Capture the cell that displays the provided text and extract its [x, y] central coordinate. 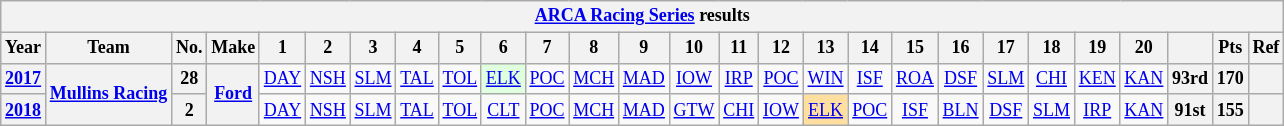
8 [594, 48]
13 [826, 48]
No. [190, 48]
10 [694, 48]
KEN [1097, 78]
155 [1230, 110]
BLN [960, 110]
20 [1144, 48]
2017 [24, 78]
ARCA Racing Series results [642, 16]
Ref [1266, 48]
11 [739, 48]
19 [1097, 48]
Mullins Racing [108, 94]
170 [1230, 78]
28 [190, 78]
CLT [503, 110]
91st [1190, 110]
6 [503, 48]
9 [644, 48]
Ford [234, 94]
17 [1006, 48]
5 [460, 48]
7 [547, 48]
1 [282, 48]
14 [870, 48]
ROA [916, 78]
2018 [24, 110]
GTW [694, 110]
4 [417, 48]
16 [960, 48]
Make [234, 48]
18 [1052, 48]
12 [782, 48]
Year [24, 48]
15 [916, 48]
WIN [826, 78]
93rd [1190, 78]
Pts [1230, 48]
Team [108, 48]
3 [373, 48]
